Locate the cell with the specified text and output its [x, y] center coordinate. 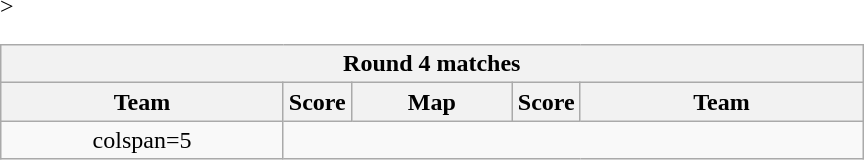
Map [432, 102]
colspan=5 [142, 140]
Round 4 matches [432, 64]
